Provide the [x, y] coordinate of the cell's center where the given text is located.  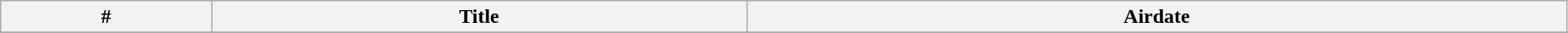
Title [479, 17]
# [106, 17]
Airdate [1156, 17]
